Capture the cell that displays the provided text and extract its [X, Y] central coordinate. 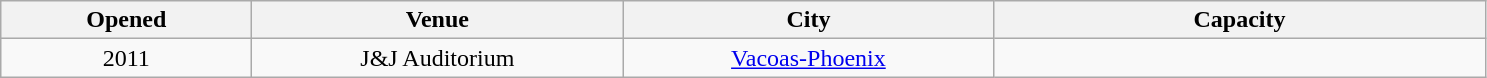
Opened [126, 20]
2011 [126, 58]
Capacity [1240, 20]
Vacoas-Phoenix [808, 58]
City [808, 20]
Venue [438, 20]
J&J Auditorium [438, 58]
